Search for the cell housing the specified text and yield its (x, y) center coordinate. 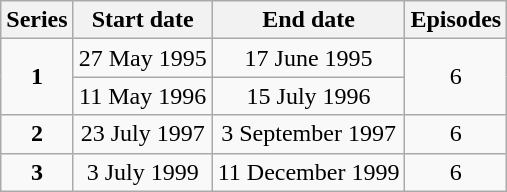
3 September 1997 (308, 134)
End date (308, 20)
15 July 1996 (308, 96)
Series (37, 20)
23 July 1997 (142, 134)
Episodes (456, 20)
17 June 1995 (308, 58)
27 May 1995 (142, 58)
Start date (142, 20)
3 (37, 172)
11 May 1996 (142, 96)
3 July 1999 (142, 172)
11 December 1999 (308, 172)
1 (37, 77)
2 (37, 134)
